Capture the cell that displays the provided text and extract its [X, Y] central coordinate. 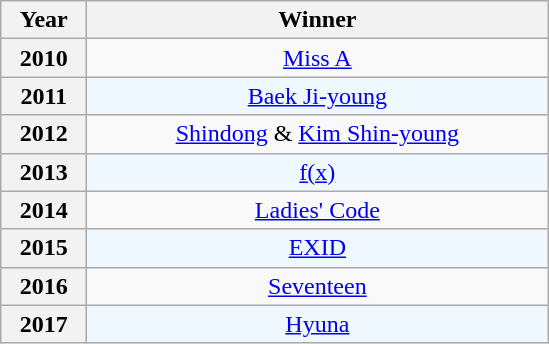
EXID [318, 248]
2016 [44, 286]
Shindong & Kim Shin-young [318, 134]
f(x) [318, 172]
2010 [44, 58]
Year [44, 20]
Seventeen [318, 286]
Hyuna [318, 324]
Ladies' Code [318, 210]
2012 [44, 134]
2015 [44, 248]
2014 [44, 210]
2017 [44, 324]
Miss A [318, 58]
2013 [44, 172]
2011 [44, 96]
Winner [318, 20]
Baek Ji-young [318, 96]
